Determine the (X, Y) coordinate at the center of the cell enclosing the given text.  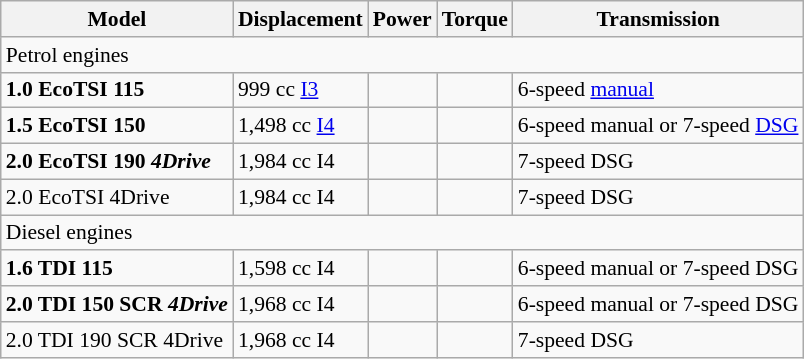
Torque (475, 19)
Power (402, 19)
1.5 EcoTSI 150 (117, 126)
999 cc I3 (300, 90)
2.0 TDI 150 SCR 4Drive (117, 304)
2.0 TDI 190 SCR 4Drive (117, 340)
Diesel engines (402, 233)
Displacement (300, 19)
2.0 EcoTSI 190 4Drive (117, 162)
Petrol engines (402, 55)
6-speed manual (658, 90)
Model (117, 19)
2.0 EcoTSI 4Drive (117, 197)
1,598 cc I4 (300, 269)
1,498 cc I4 (300, 126)
Transmission (658, 19)
1.6 TDI 115 (117, 269)
1.0 EcoTSI 115 (117, 90)
